Output the (x, y) coordinate of the center of the cell containing the given text.  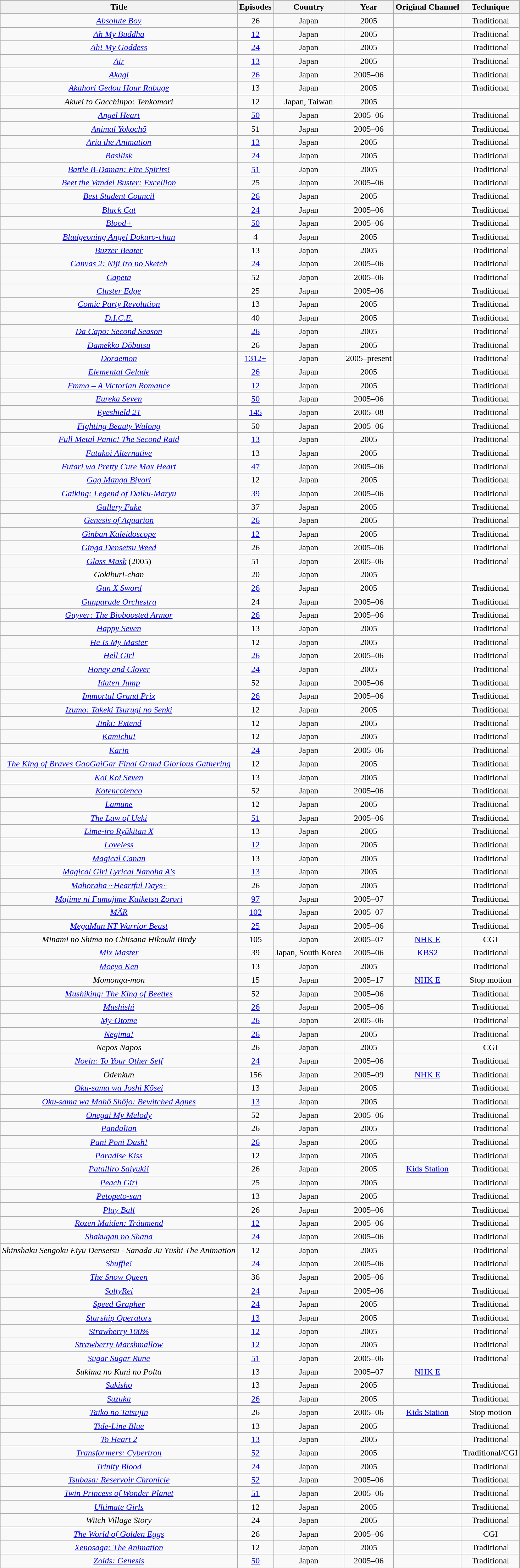
Kamichu! (119, 737)
20 (255, 574)
Beet the Vandel Buster: Excellion (119, 183)
Speed Grapher (119, 1304)
Comic Party Revolution (119, 304)
Absolute Boy (119, 21)
The Snow Queen (119, 1277)
Jinki: Extend (119, 723)
Futari wa Pretty Cure Max Heart (119, 466)
Sukisho (119, 1385)
2005–09 (369, 1075)
MÄR (119, 912)
Guyver: The Bioboosted Armor (119, 615)
Akahori Gedou Hour Rabuge (119, 88)
Karin (119, 750)
Gunparade Orchestra (119, 602)
MegaMan NT Warrior Beast (119, 926)
Ginga Densetsu Weed (119, 547)
Buzzer Beater (119, 250)
Tsubasa: Reservoir Chronicle (119, 1480)
Canvas 2: Niji Iro no Sketch (119, 264)
Magical Canan (119, 858)
Mix Master (119, 953)
47 (255, 466)
Strawberry 100% (119, 1331)
Witch Village Story (119, 1520)
Magical Girl Lyrical Nanoha A's (119, 872)
Odenkun (119, 1075)
SoltyRei (119, 1291)
Year (369, 7)
The King of Braves GaoGaiGar Final Grand Glorious Gathering (119, 764)
Play Ball (119, 1209)
My-Otome (119, 1020)
Technique (490, 7)
2005–present (369, 358)
97 (255, 899)
Gag Manga Biyori (119, 480)
Angel Heart (119, 115)
Ultimate Girls (119, 1507)
Battle B-Daman: Fire Spirits! (119, 169)
Ginban Kaleidoscope (119, 534)
Taiko no Tatsujin (119, 1412)
Moeyo Ken (119, 966)
Traditional/CGI (490, 1453)
Patalliro Saiyuki! (119, 1169)
Hell Girl (119, 656)
15 (255, 980)
Akuei to Gacchinpo: Tenkomori (119, 102)
Loveless (119, 845)
Damekko Dōbutsu (119, 345)
KBS2 (427, 953)
Gaiking: Legend of Daiku-Maryu (119, 493)
145 (255, 413)
4 (255, 237)
Gallery Fake (119, 507)
Genesis of Aquarion (119, 520)
Nepos Napos (119, 1048)
40 (255, 318)
Ah! My Goddess (119, 48)
D.I.C.E. (119, 318)
Black Cat (119, 210)
Happy Seven (119, 629)
105 (255, 939)
Emma – A Victorian Romance (119, 385)
Country (309, 7)
Full Metal Panic! The Second Raid (119, 439)
Trinity Blood (119, 1466)
Futakoi Alternative (119, 453)
Shuffle! (119, 1264)
Glass Mask (2005) (119, 561)
Shinshaku Sengoku Eiyū Densetsu - Sanada Jū Yūshi The Animation (119, 1250)
The Law of Ueki (119, 818)
Xenosaga: The Animation (119, 1547)
102 (255, 912)
Petopeto-san (119, 1196)
Kotencotenco (119, 791)
Ah My Buddha (119, 34)
To Heart 2 (119, 1439)
Idaten Jump (119, 683)
Izumo: Takeki Tsurugi no Senki (119, 710)
Episodes (255, 7)
Honey and Clover (119, 669)
Immortal Grand Prix (119, 696)
Fighting Beauty Wulong (119, 426)
Aria the Animation (119, 142)
He Is My Master (119, 642)
Suzuka (119, 1399)
Mushiking: The King of Beetles (119, 993)
Paradise Kiss (119, 1155)
Cluster Edge (119, 291)
Mushishi (119, 1007)
The World of Golden Eggs (119, 1534)
Tide-Line Blue (119, 1426)
Lamune (119, 804)
1312+ (255, 358)
Japan, Taiwan (309, 102)
Air (119, 61)
Da Capo: Second Season (119, 331)
Elemental Gelade (119, 372)
Capeta (119, 277)
Zoids: Genesis (119, 1561)
Oku-sama wa Mahō Shōjo: Bewitched Agnes (119, 1102)
Lime-iro Ryūkitan X (119, 831)
Eyeshield 21 (119, 413)
Strawberry Marshmallow (119, 1345)
Sugar Sugar Rune (119, 1358)
Doraemon (119, 358)
Rozen Maiden: Träumend (119, 1223)
Gun X Sword (119, 588)
Title (119, 7)
Koi Koi Seven (119, 777)
Gokiburi-chan (119, 574)
Pani Poni Dash! (119, 1142)
Minami no Shima no Chiisana Hikouki Birdy (119, 939)
37 (255, 507)
Negima! (119, 1034)
Onegai My Melody (119, 1115)
Twin Princess of Wonder Planet (119, 1493)
156 (255, 1075)
Animal Yokochō (119, 129)
Best Student Council (119, 196)
Original Channel (427, 7)
Peach Girl (119, 1182)
2005–08 (369, 413)
Majime ni Fumajime Kaiketsu Zorori (119, 899)
Oku-sama wa Joshi Kōsei (119, 1088)
Starship Operators (119, 1318)
Noein: To Your Other Self (119, 1061)
36 (255, 1277)
Transformers: Cybertron (119, 1453)
Shakugan no Shana (119, 1236)
Pandalian (119, 1129)
Blood+ (119, 223)
Bludgeoning Angel Dokuro-chan (119, 237)
Eureka Seven (119, 399)
Japan, South Korea (309, 953)
Mahoraba ~Heartful Days~ (119, 885)
Sukima no Kuni no Polta (119, 1372)
2005–17 (369, 980)
Momonga-mon (119, 980)
Akagi (119, 75)
Basilisk (119, 155)
